Locate the cell with the specified text and output its (X, Y) center coordinate. 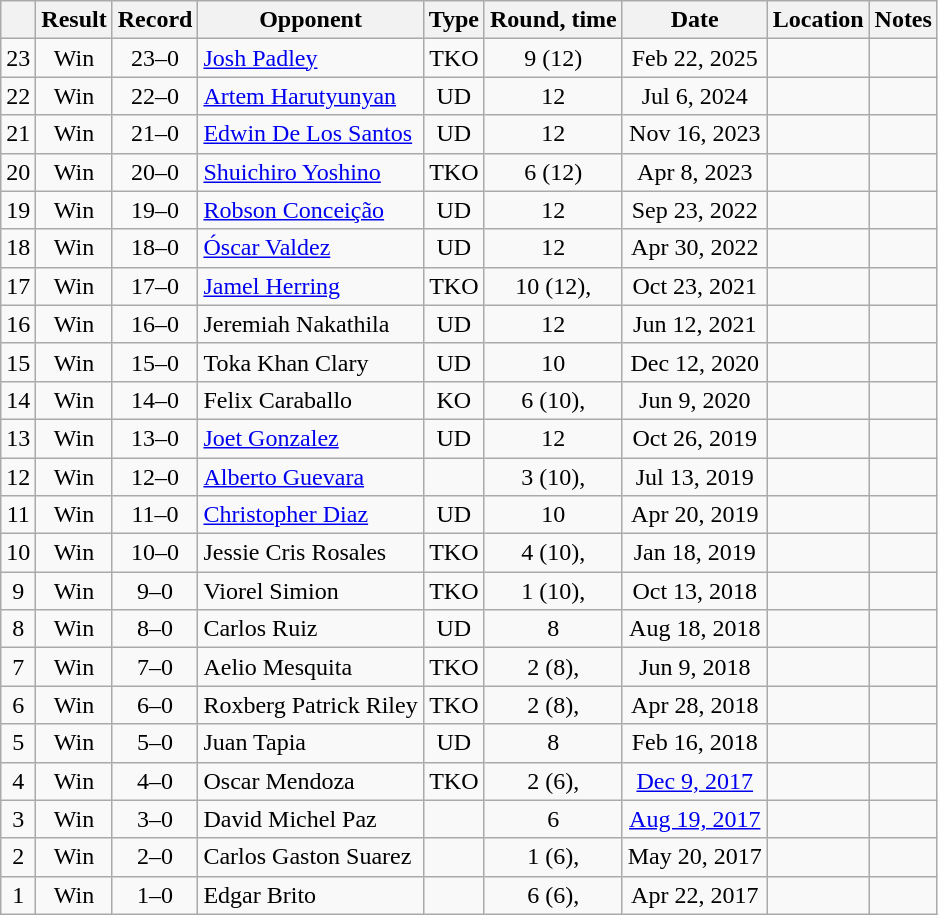
8–0 (155, 629)
Jun 12, 2021 (694, 324)
6 (6), (553, 895)
20–0 (155, 172)
17 (18, 286)
Toka Khan Clary (310, 362)
18 (18, 248)
2–0 (155, 857)
Felix Caraballo (310, 400)
21 (18, 134)
Oct 26, 2019 (694, 438)
Jan 18, 2019 (694, 553)
Roxberg Patrick Riley (310, 705)
18–0 (155, 248)
10–0 (155, 553)
16 (18, 324)
5 (18, 743)
Feb 22, 2025 (694, 58)
10 (12), (553, 286)
4 (18, 781)
Jeremiah Nakathila (310, 324)
9 (18, 591)
Apr 22, 2017 (694, 895)
11 (18, 515)
Joet Gonzalez (310, 438)
1 (6), (553, 857)
Oscar Mendoza (310, 781)
Feb 16, 2018 (694, 743)
Jul 13, 2019 (694, 477)
23–0 (155, 58)
13–0 (155, 438)
Christopher Diaz (310, 515)
1 (18, 895)
3 (18, 819)
Oct 23, 2021 (694, 286)
Record (155, 20)
16–0 (155, 324)
12–0 (155, 477)
Jun 9, 2018 (694, 667)
Carlos Ruiz (310, 629)
6 (10), (553, 400)
Jamel Herring (310, 286)
9 (12) (553, 58)
Shuichiro Yoshino (310, 172)
5–0 (155, 743)
Carlos Gaston Suarez (310, 857)
Juan Tapia (310, 743)
23 (18, 58)
Aug 18, 2018 (694, 629)
9–0 (155, 591)
Aug 19, 2017 (694, 819)
KO (454, 400)
Jessie Cris Rosales (310, 553)
Notes (903, 20)
4 (10), (553, 553)
Dec 12, 2020 (694, 362)
2 (6), (553, 781)
Result (74, 20)
7 (18, 667)
Aelio Mesquita (310, 667)
Round, time (553, 20)
Type (454, 20)
17–0 (155, 286)
Edgar Brito (310, 895)
3 (10), (553, 477)
May 20, 2017 (694, 857)
14 (18, 400)
Artem Harutyunyan (310, 96)
19 (18, 210)
Josh Padley (310, 58)
3–0 (155, 819)
1–0 (155, 895)
21–0 (155, 134)
7–0 (155, 667)
Alberto Guevara (310, 477)
Nov 16, 2023 (694, 134)
13 (18, 438)
14–0 (155, 400)
Opponent (310, 20)
Dec 9, 2017 (694, 781)
Robson Conceição (310, 210)
6 (12) (553, 172)
Edwin De Los Santos (310, 134)
1 (10), (553, 591)
15–0 (155, 362)
Apr 28, 2018 (694, 705)
Date (694, 20)
Jun 9, 2020 (694, 400)
David Michel Paz (310, 819)
22–0 (155, 96)
20 (18, 172)
6–0 (155, 705)
Jul 6, 2024 (694, 96)
Apr 8, 2023 (694, 172)
19–0 (155, 210)
2 (18, 857)
Apr 20, 2019 (694, 515)
Sep 23, 2022 (694, 210)
Oct 13, 2018 (694, 591)
Location (818, 20)
11–0 (155, 515)
Óscar Valdez (310, 248)
4–0 (155, 781)
15 (18, 362)
22 (18, 96)
Viorel Simion (310, 591)
Apr 30, 2022 (694, 248)
